Provide the [X, Y] coordinate of the cell's center where the given text is located.  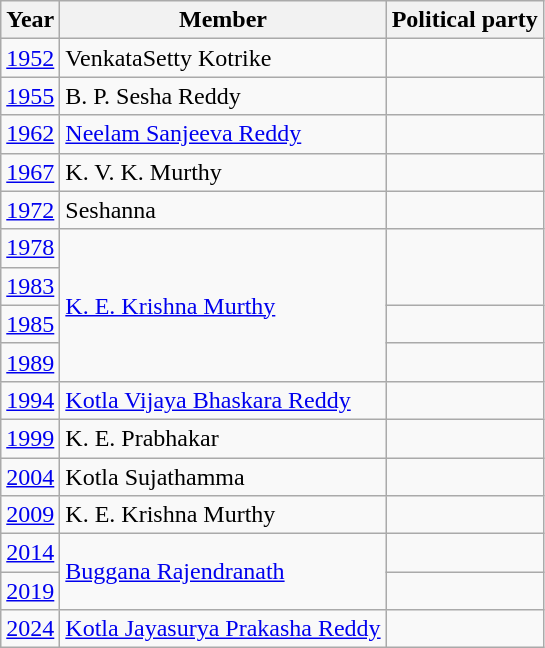
1989 [30, 362]
1967 [30, 172]
Buggana Rajendranath [223, 572]
1978 [30, 248]
2009 [30, 515]
VenkataSetty Kotrike [223, 58]
1994 [30, 400]
1999 [30, 438]
Kotla Sujathamma [223, 477]
B. P. Sesha Reddy [223, 96]
Political party [464, 20]
K. V. K. Murthy [223, 172]
1955 [30, 96]
K. E. Prabhakar [223, 438]
Neelam Sanjeeva Reddy [223, 134]
2024 [30, 629]
Kotla Vijaya Bhaskara Reddy [223, 400]
Kotla Jayasurya Prakasha Reddy [223, 629]
1962 [30, 134]
2014 [30, 553]
1985 [30, 324]
2004 [30, 477]
Year [30, 20]
1952 [30, 58]
1983 [30, 286]
1972 [30, 210]
Seshanna [223, 210]
Member [223, 20]
2019 [30, 591]
